Locate the cell with the specified text and output its [x, y] center coordinate. 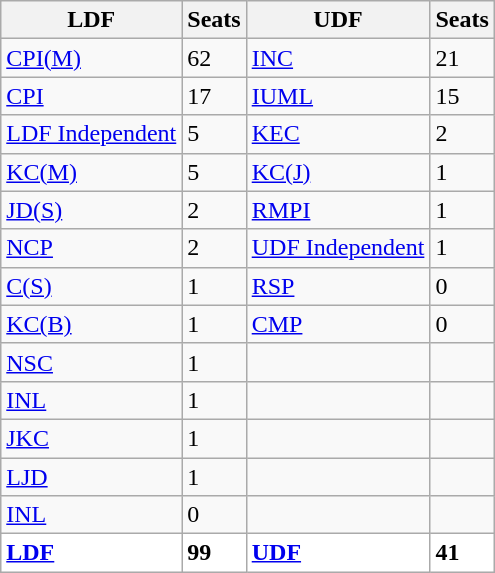
17 [214, 96]
99 [214, 553]
NSC [92, 362]
C(S) [92, 286]
NCP [92, 248]
62 [214, 58]
41 [462, 553]
JKC [92, 438]
LJD [92, 477]
UDF Independent [338, 248]
KC(M) [92, 172]
RSP [338, 286]
RMPI [338, 210]
JD(S) [92, 210]
INC [338, 58]
CMP [338, 324]
KC(B) [92, 324]
KC(J) [338, 172]
21 [462, 58]
IUML [338, 96]
KEC [338, 134]
LDF Independent [92, 134]
CPI(M) [92, 58]
CPI [92, 96]
15 [462, 96]
